Pinpoint the cell where the given text exists, returning its (X, Y) midpoint coordinate. 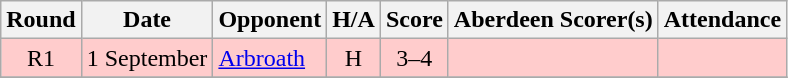
3–4 (414, 58)
R1 (41, 58)
Score (414, 20)
Round (41, 20)
Aberdeen Scorer(s) (553, 20)
H/A (354, 20)
1 September (147, 58)
Date (147, 20)
Opponent (270, 20)
Attendance (722, 20)
H (354, 58)
Arbroath (270, 58)
